From the cell containing the given text, extract its center point as (X, Y) coordinate. 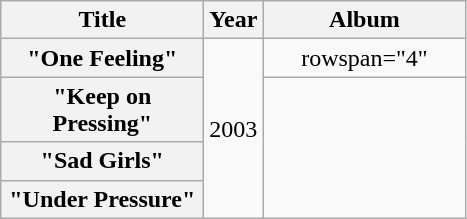
"Under Pressure" (102, 199)
"Sad Girls" (102, 161)
Title (102, 20)
rowspan="4" (364, 58)
Year (234, 20)
Album (364, 20)
2003 (234, 128)
"One Feeling" (102, 58)
"Keep on Pressing" (102, 110)
